Scan for the cell matching the given text and deliver its (X, Y) coordinate at center. 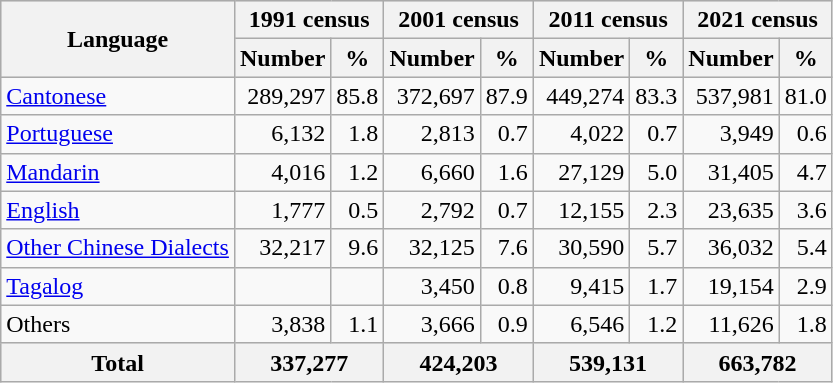
1.6 (506, 172)
6,132 (282, 134)
0.8 (506, 286)
23,635 (731, 210)
Others (118, 324)
7.6 (506, 248)
27,129 (581, 172)
9,415 (581, 286)
31,405 (731, 172)
Other Chinese Dialects (118, 248)
0.5 (358, 210)
12,155 (581, 210)
Portuguese (118, 134)
2.9 (806, 286)
81.0 (806, 96)
5.4 (806, 248)
30,590 (581, 248)
539,131 (608, 362)
663,782 (758, 362)
Mandarin (118, 172)
6,660 (432, 172)
36,032 (731, 248)
2,792 (432, 210)
Language (118, 39)
3.6 (806, 210)
537,981 (731, 96)
2,813 (432, 134)
32,125 (432, 248)
2.3 (656, 210)
289,297 (282, 96)
372,697 (432, 96)
3,838 (282, 324)
19,154 (731, 286)
4.7 (806, 172)
Total (118, 362)
Tagalog (118, 286)
5.7 (656, 248)
2021 census (758, 20)
English (118, 210)
3,666 (432, 324)
32,217 (282, 248)
337,277 (308, 362)
3,450 (432, 286)
9.6 (358, 248)
2001 census (458, 20)
5.0 (656, 172)
4,022 (581, 134)
83.3 (656, 96)
424,203 (458, 362)
0.9 (506, 324)
0.6 (806, 134)
2011 census (608, 20)
1.1 (358, 324)
4,016 (282, 172)
1,777 (282, 210)
11,626 (731, 324)
3,949 (731, 134)
85.8 (358, 96)
6,546 (581, 324)
87.9 (506, 96)
1991 census (308, 20)
449,274 (581, 96)
Cantonese (118, 96)
1.7 (656, 286)
